Provide the (X, Y) coordinate of the cell's center where the given text is located.  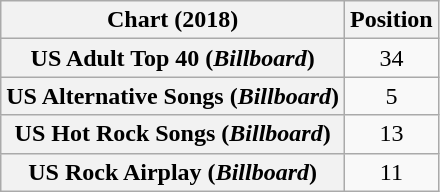
US Alternative Songs (Billboard) (173, 96)
5 (392, 96)
34 (392, 58)
US Rock Airplay (Billboard) (173, 172)
US Hot Rock Songs (Billboard) (173, 134)
Position (392, 20)
13 (392, 134)
11 (392, 172)
Chart (2018) (173, 20)
US Adult Top 40 (Billboard) (173, 58)
